Provide the [X, Y] coordinate of the cell's center where the given text is located.  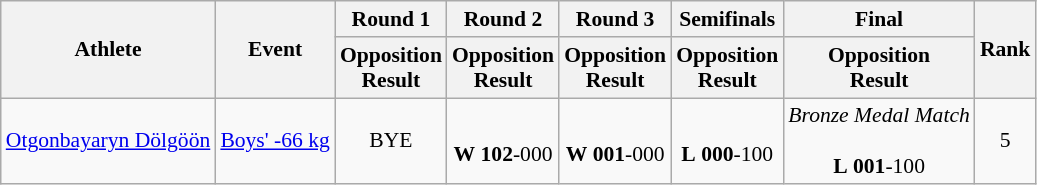
Athlete [108, 50]
Semifinals [727, 19]
W 001-000 [615, 142]
L 000-100 [727, 142]
W 102-000 [503, 142]
Round 2 [503, 19]
Boys' -66 kg [275, 142]
Round 1 [391, 19]
Rank [1006, 50]
Otgonbayaryn Dölgöön [108, 142]
Event [275, 50]
Bronze Medal Match L 001-100 [879, 142]
BYE [391, 142]
Round 3 [615, 19]
Final [879, 19]
5 [1006, 142]
